Capture the cell that displays the provided text and extract its [X, Y] central coordinate. 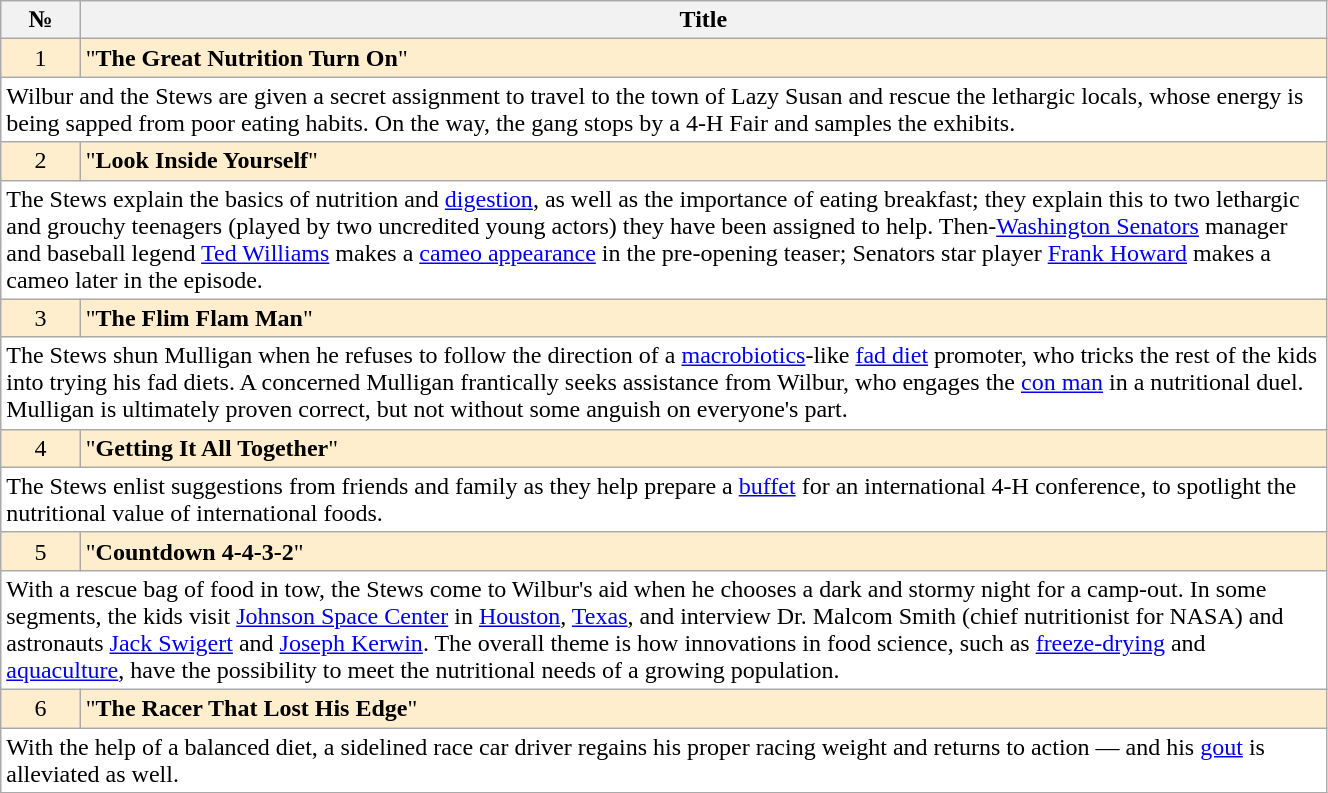
6 [41, 708]
"Getting It All Together" [703, 448]
"The Racer That Lost His Edge" [703, 708]
"Countdown 4-4-3-2" [703, 551]
"The Flim Flam Man" [703, 318]
2 [41, 161]
"Look Inside Yourself" [703, 161]
4 [41, 448]
5 [41, 551]
1 [41, 58]
Title [703, 20]
№ [41, 20]
3 [41, 318]
"The Great Nutrition Turn On" [703, 58]
